Provide the [x, y] coordinate of the cell's center where the given text is located.  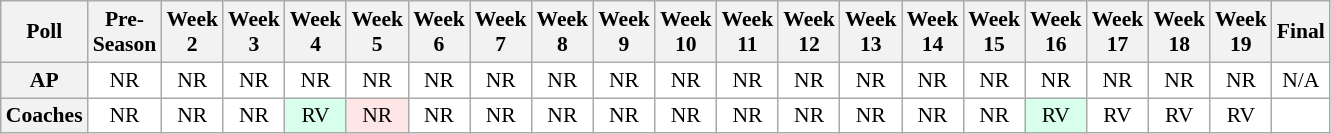
Week19 [1241, 32]
Week6 [439, 32]
Week3 [254, 32]
Week11 [748, 32]
Week4 [316, 32]
Week15 [994, 32]
Week10 [686, 32]
Week13 [871, 32]
Week2 [192, 32]
Week16 [1056, 32]
Week5 [377, 32]
Coaches [44, 116]
Final [1301, 32]
Week14 [933, 32]
Week7 [501, 32]
Pre-Season [125, 32]
Week8 [562, 32]
Week12 [809, 32]
Week17 [1118, 32]
Week9 [624, 32]
AP [44, 80]
N/A [1301, 80]
Week18 [1179, 32]
Poll [44, 32]
